Locate the cell with the specified text and output its (X, Y) center coordinate. 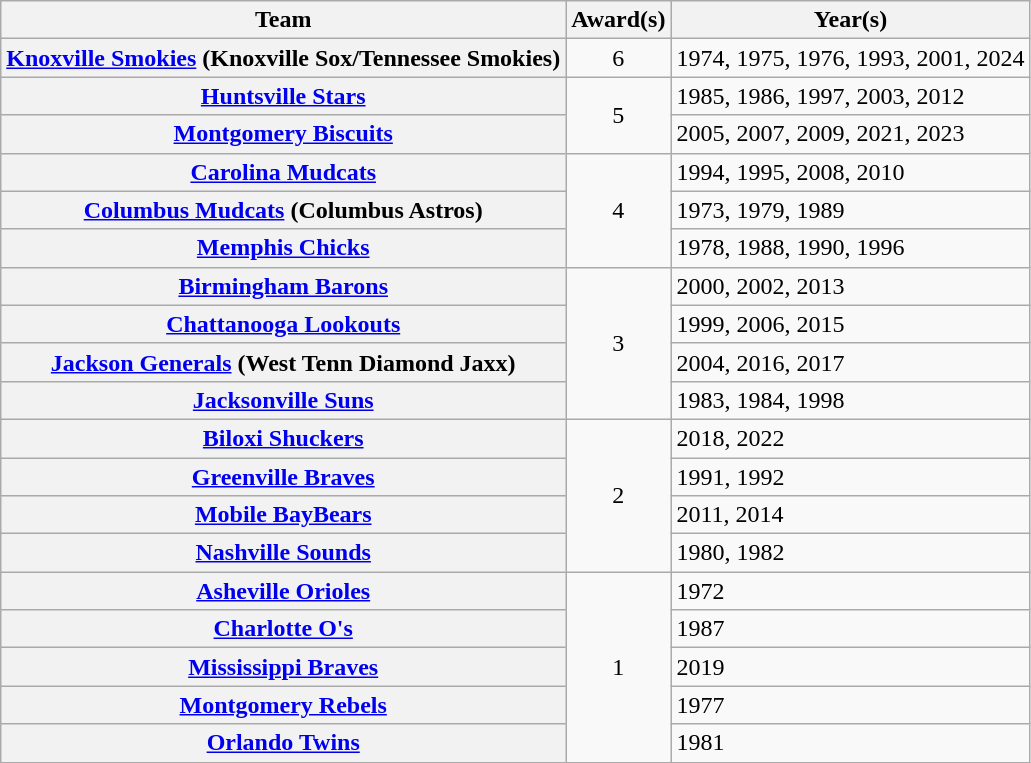
1977 (850, 705)
Nashville Sounds (284, 553)
Mobile BayBears (284, 515)
1974, 1975, 1976, 1993, 2001, 2024 (850, 58)
2000, 2002, 2013 (850, 286)
2005, 2007, 2009, 2021, 2023 (850, 134)
1972 (850, 591)
1 (618, 667)
1981 (850, 743)
5 (618, 115)
1999, 2006, 2015 (850, 324)
Huntsville Stars (284, 96)
Chattanooga Lookouts (284, 324)
1983, 1984, 1998 (850, 400)
1978, 1988, 1990, 1996 (850, 248)
Asheville Orioles (284, 591)
2 (618, 495)
Orlando Twins (284, 743)
2011, 2014 (850, 515)
1973, 1979, 1989 (850, 210)
1980, 1982 (850, 553)
Montgomery Biscuits (284, 134)
Montgomery Rebels (284, 705)
1994, 1995, 2008, 2010 (850, 172)
1991, 1992 (850, 477)
1985, 1986, 1997, 2003, 2012 (850, 96)
6 (618, 58)
3 (618, 343)
Memphis Chicks (284, 248)
1987 (850, 629)
2004, 2016, 2017 (850, 362)
Charlotte O's (284, 629)
Birmingham Barons (284, 286)
Award(s) (618, 20)
Year(s) (850, 20)
2018, 2022 (850, 438)
Columbus Mudcats (Columbus Astros) (284, 210)
Jackson Generals (West Tenn Diamond Jaxx) (284, 362)
Mississippi Braves (284, 667)
Greenville Braves (284, 477)
4 (618, 210)
2019 (850, 667)
Carolina Mudcats (284, 172)
Biloxi Shuckers (284, 438)
Jacksonville Suns (284, 400)
Team (284, 20)
Knoxville Smokies (Knoxville Sox/Tennessee Smokies) (284, 58)
